Identify which cell holds the provided text, then report its (x, y) central coordinate. 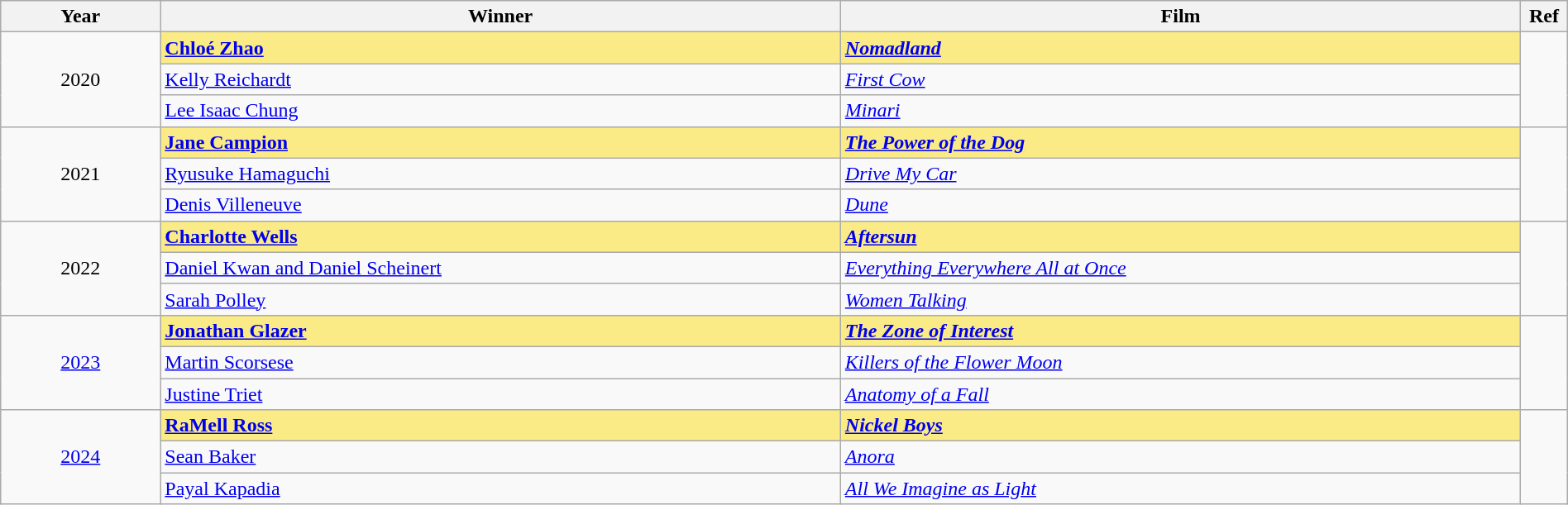
Kelly Reichardt (500, 79)
Everything Everywhere All at Once (1180, 268)
First Cow (1180, 79)
Sarah Polley (500, 299)
Killers of the Flower Moon (1180, 362)
Daniel Kwan and Daniel Scheinert (500, 268)
2021 (81, 174)
Anora (1180, 457)
Martin Scorsese (500, 362)
The Zone of Interest (1180, 331)
RaMell Ross (500, 426)
2024 (81, 457)
Denis Villeneuve (500, 205)
Ref (1544, 17)
Justine Triet (500, 394)
Women Talking (1180, 299)
Ryusuke Hamaguchi (500, 174)
Chloé Zhao (500, 48)
Charlotte Wells (500, 236)
Drive My Car (1180, 174)
Nickel Boys (1180, 426)
All We Imagine as Light (1180, 488)
Minari (1180, 111)
Dune (1180, 205)
Aftersun (1180, 236)
Year (81, 17)
The Power of the Dog (1180, 142)
Jonathan Glazer (500, 331)
Jane Campion (500, 142)
Lee Isaac Chung (500, 111)
Sean Baker (500, 457)
Film (1180, 17)
2020 (81, 79)
Winner (500, 17)
Anatomy of a Fall (1180, 394)
Nomadland (1180, 48)
2022 (81, 268)
Payal Kapadia (500, 488)
2023 (81, 362)
